Identify which cell holds the provided text, then report its [X, Y] central coordinate. 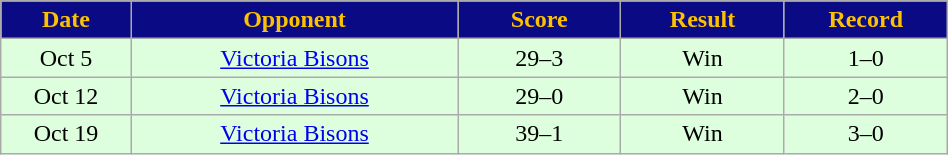
39–1 [540, 134]
Opponent [294, 20]
Score [540, 20]
Record [866, 20]
29–3 [540, 58]
1–0 [866, 58]
Result [702, 20]
Date [66, 20]
29–0 [540, 96]
Oct 19 [66, 134]
Oct 5 [66, 58]
3–0 [866, 134]
Oct 12 [66, 96]
2–0 [866, 96]
